Return the [X, Y] coordinate for the center point of the cell that contains the specified text.  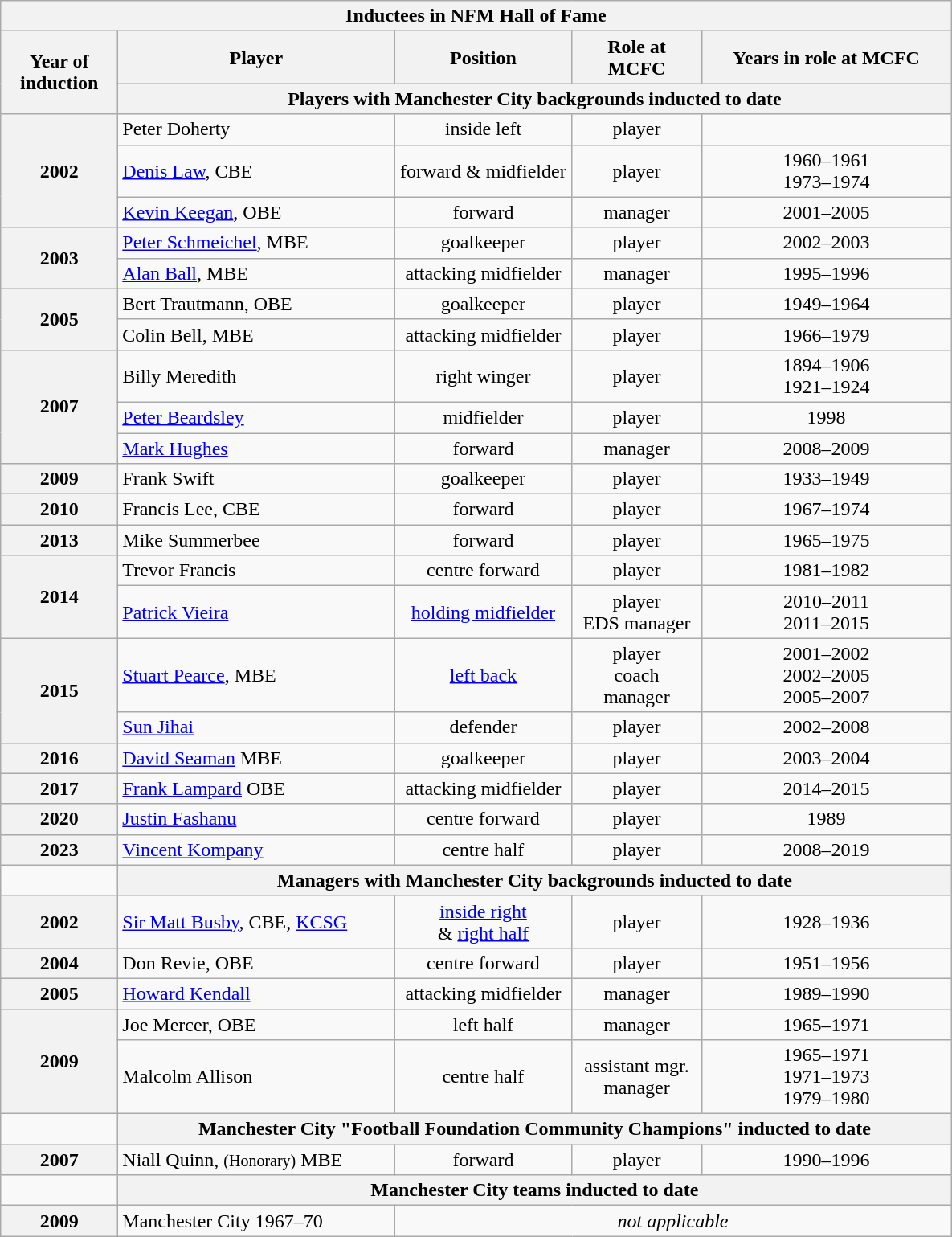
1894–19061921–1924 [826, 376]
Manchester City "Football Foundation Community Champions" inducted to date [535, 1129]
midfielder [484, 417]
2014 [59, 596]
2001–2002 2002–2005 2005–2007 [826, 675]
Managers with Manchester City backgrounds inducted to date [535, 880]
Niall Quinn, (Honorary) MBE [256, 1160]
2002–2008 [826, 727]
Don Revie, OBE [256, 963]
Bert Trautmann, OBE [256, 304]
Player [256, 58]
Mike Summerbee [256, 540]
Manchester City teams inducted to date [535, 1190]
Billy Meredith [256, 376]
2002–2003 [826, 243]
2020 [59, 819]
Position [484, 58]
1933–1949 [826, 479]
1967–1974 [826, 510]
left back [484, 675]
1951–1956 [826, 963]
Malcolm Allison [256, 1077]
Manchester City 1967–70 [256, 1221]
1965–1971 1971–19731979–1980 [826, 1077]
Frank Swift [256, 479]
1966–1979 [826, 334]
Kevin Keegan, OBE [256, 212]
Peter Beardsley [256, 417]
2004 [59, 963]
Sir Matt Busby, CBE, KCSG [256, 921]
Players with Manchester City backgrounds inducted to date [535, 99]
Denis Law, CBE [256, 170]
Howard Kendall [256, 993]
inside left [484, 129]
1995–1996 [826, 273]
Mark Hughes [256, 448]
2003–2004 [826, 758]
player EDS manager [636, 612]
not applicable [673, 1221]
2023 [59, 850]
forward & midfielder [484, 170]
player coach manager [636, 675]
2013 [59, 540]
Sun Jihai [256, 727]
right winger [484, 376]
Alan Ball, MBE [256, 273]
1949–1964 [826, 304]
1998 [826, 417]
2003 [59, 258]
assistant mgr. manager [636, 1077]
Justin Fashanu [256, 819]
David Seaman MBE [256, 758]
1965–1971 [826, 1025]
Role at MCFC [636, 58]
1989 [826, 819]
inside right & right half [484, 921]
Year of induction [59, 72]
1960–19611973–1974 [826, 170]
Peter Schmeichel, MBE [256, 243]
1990–1996 [826, 1160]
1989–1990 [826, 993]
Joe Mercer, OBE [256, 1025]
2001–2005 [826, 212]
Frank Lampard OBE [256, 788]
2010–2011 2011–2015 [826, 612]
2008–2009 [826, 448]
Trevor Francis [256, 571]
Colin Bell, MBE [256, 334]
Peter Doherty [256, 129]
2016 [59, 758]
Stuart Pearce, MBE [256, 675]
1981–1982 [826, 571]
Francis Lee, CBE [256, 510]
2010 [59, 510]
2015 [59, 690]
Patrick Vieira [256, 612]
1928–1936 [826, 921]
2017 [59, 788]
1965–1975 [826, 540]
2014–2015 [826, 788]
holding midfielder [484, 612]
left half [484, 1025]
Years in role at MCFC [826, 58]
2008–2019 [826, 850]
defender [484, 727]
Inductees in NFM Hall of Fame [476, 16]
Vincent Kompany [256, 850]
